Capture the cell that displays the provided text and extract its (X, Y) central coordinate. 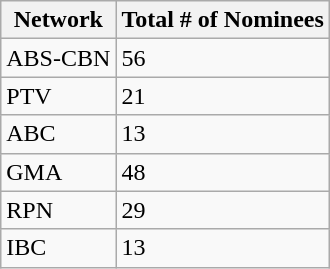
48 (223, 172)
IBC (58, 248)
GMA (58, 172)
ABC (58, 134)
Network (58, 20)
RPN (58, 210)
29 (223, 210)
PTV (58, 96)
56 (223, 58)
ABS-CBN (58, 58)
21 (223, 96)
Total # of Nominees (223, 20)
